Search for the cell housing the specified text and yield its [x, y] center coordinate. 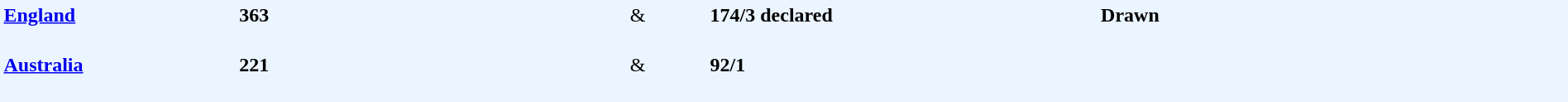
363 [433, 27]
221 [433, 76]
174/3 declared [903, 27]
Drawn [1333, 51]
Australia [119, 76]
England [119, 27]
92/1 [903, 76]
